Search for the cell housing the specified text and yield its (x, y) center coordinate. 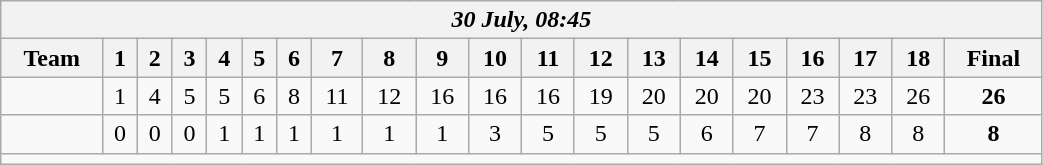
Final (994, 58)
18 (918, 58)
9 (442, 58)
13 (654, 58)
30 July, 08:45 (522, 20)
Team (52, 58)
2 (154, 58)
14 (706, 58)
19 (600, 96)
15 (760, 58)
17 (866, 58)
10 (496, 58)
